Find where the given text appears and provide that cell's center as [X, Y] coordinate. 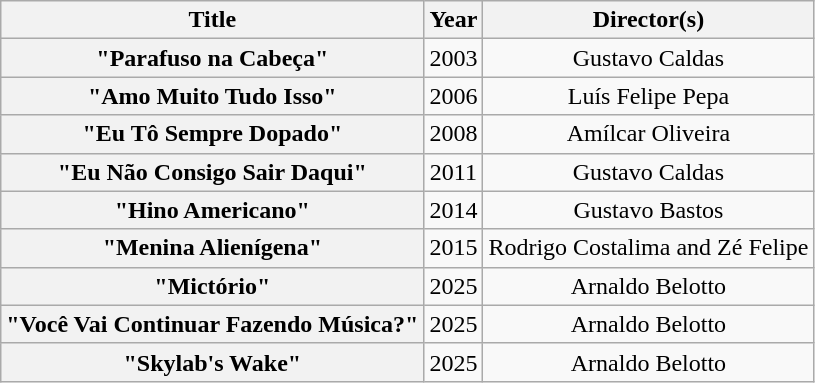
2014 [454, 210]
Luís Felipe Pepa [648, 96]
"Parafuso na Cabeça" [212, 58]
2006 [454, 96]
Director(s) [648, 20]
"Você Vai Continuar Fazendo Música?" [212, 324]
Amílcar Oliveira [648, 134]
"Mictório" [212, 286]
"Eu Tô Sempre Dopado" [212, 134]
Rodrigo Costalima and Zé Felipe [648, 248]
"Skylab's Wake" [212, 362]
"Hino Americano" [212, 210]
2011 [454, 172]
"Menina Alienígena" [212, 248]
2008 [454, 134]
"Amo Muito Tudo Isso" [212, 96]
2015 [454, 248]
Gustavo Bastos [648, 210]
Year [454, 20]
Title [212, 20]
"Eu Não Consigo Sair Daqui" [212, 172]
2003 [454, 58]
